Find where the given text appears and provide that cell's center as (X, Y) coordinate. 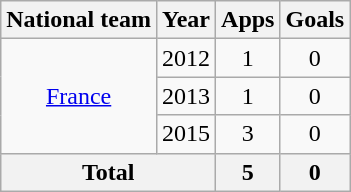
Goals (315, 20)
2015 (186, 134)
3 (248, 134)
National team (79, 20)
Year (186, 20)
2012 (186, 58)
Total (108, 172)
5 (248, 172)
Apps (248, 20)
2013 (186, 96)
France (79, 96)
